Return [x, y] of the center of cell containing provided text 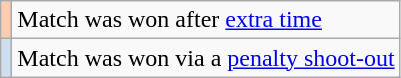
Match was won via a penalty shoot-out [206, 58]
Match was won after extra time [206, 20]
